Find where the given text appears and provide that cell's center as [X, Y] coordinate. 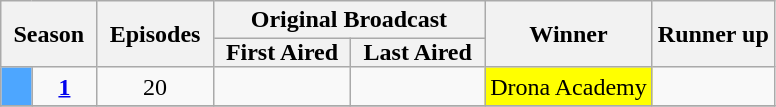
Last Aired [418, 53]
Runner up [713, 34]
1 [64, 86]
First Aired [282, 53]
Winner [569, 34]
Episodes [155, 34]
Drona Academy [569, 86]
20 [155, 86]
Season [49, 34]
Original Broadcast [348, 20]
